Return (x, y) of the center of cell containing provided text 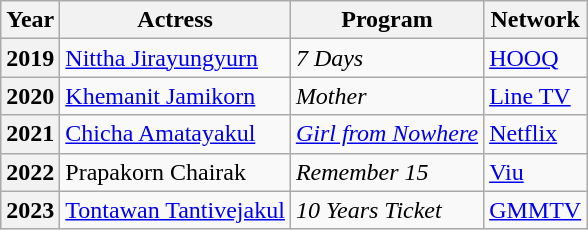
GMMTV (536, 210)
Program (386, 20)
Network (536, 20)
7 Days (386, 58)
2020 (30, 96)
Actress (176, 20)
2019 (30, 58)
10 Years Ticket (386, 210)
Year (30, 20)
Line TV (536, 96)
Viu (536, 172)
Netflix (536, 134)
Prapakorn Chairak (176, 172)
Chicha Amatayakul (176, 134)
HOOQ (536, 58)
2021 (30, 134)
2023 (30, 210)
Remember 15 (386, 172)
Girl from Nowhere (386, 134)
2022 (30, 172)
Tontawan Tantivejakul (176, 210)
Mother (386, 96)
Khemanit Jamikorn (176, 96)
Nittha Jirayungyurn (176, 58)
